From the cell containing the given text, extract its center point as (x, y) coordinate. 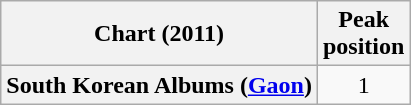
South Korean Albums (Gaon) (160, 85)
1 (363, 85)
Peakposition (363, 34)
Chart (2011) (160, 34)
